Extract the (x, y) coordinate from the center of the cell holding the provided text.  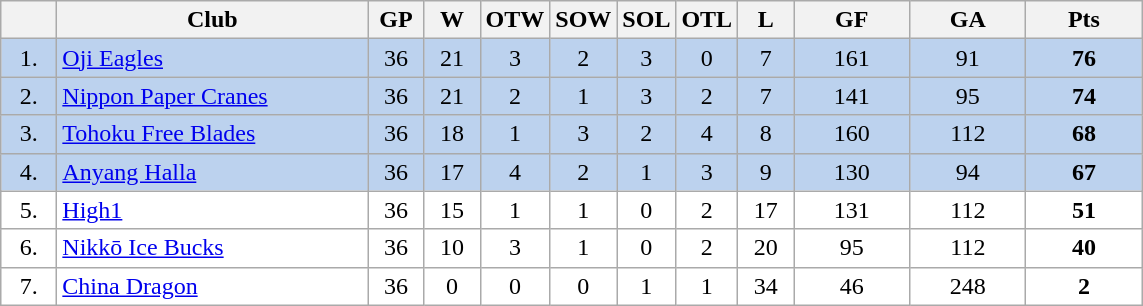
7. (29, 286)
46 (852, 286)
76 (1084, 58)
9 (766, 172)
68 (1084, 134)
OTL (707, 20)
141 (852, 96)
GF (852, 20)
4. (29, 172)
40 (1084, 248)
SOL (646, 20)
3. (29, 134)
SOW (584, 20)
18 (452, 134)
Pts (1084, 20)
Anyang Halla (212, 172)
High1 (212, 210)
China Dragon (212, 286)
5. (29, 210)
OTW (515, 20)
1. (29, 58)
2. (29, 96)
160 (852, 134)
GP (396, 20)
67 (1084, 172)
10 (452, 248)
W (452, 20)
Club (212, 20)
Oji Eagles (212, 58)
8 (766, 134)
74 (1084, 96)
51 (1084, 210)
94 (968, 172)
131 (852, 210)
161 (852, 58)
130 (852, 172)
248 (968, 286)
GA (968, 20)
15 (452, 210)
Nikkō Ice Bucks (212, 248)
Tohoku Free Blades (212, 134)
Nippon Paper Cranes (212, 96)
20 (766, 248)
91 (968, 58)
34 (766, 286)
L (766, 20)
6. (29, 248)
